Capture the cell that displays the provided text and extract its [x, y] central coordinate. 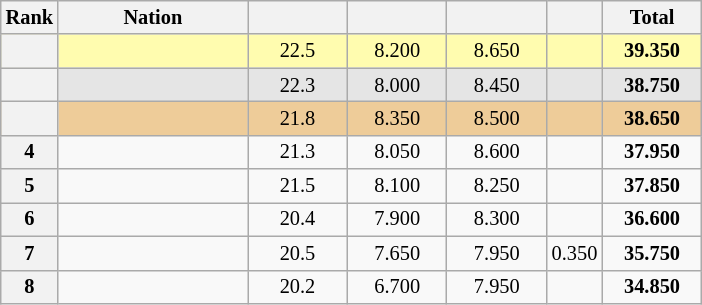
0.350 [575, 253]
22.3 [298, 85]
Total [652, 17]
8.100 [397, 186]
21.5 [298, 186]
6 [30, 219]
8.000 [397, 85]
20.5 [298, 253]
Rank [30, 17]
7.900 [397, 219]
4 [30, 152]
Nation [153, 17]
38.750 [652, 85]
20.2 [298, 287]
34.850 [652, 287]
8.200 [397, 51]
8.650 [497, 51]
20.4 [298, 219]
36.600 [652, 219]
21.8 [298, 118]
8.350 [397, 118]
8.450 [497, 85]
8.300 [497, 219]
7.650 [397, 253]
37.850 [652, 186]
22.5 [298, 51]
6.700 [397, 287]
39.350 [652, 51]
7 [30, 253]
21.3 [298, 152]
8.600 [497, 152]
38.650 [652, 118]
37.950 [652, 152]
8.500 [497, 118]
5 [30, 186]
8 [30, 287]
8.050 [397, 152]
35.750 [652, 253]
8.250 [497, 186]
